Search for the cell housing the specified text and yield its [x, y] center coordinate. 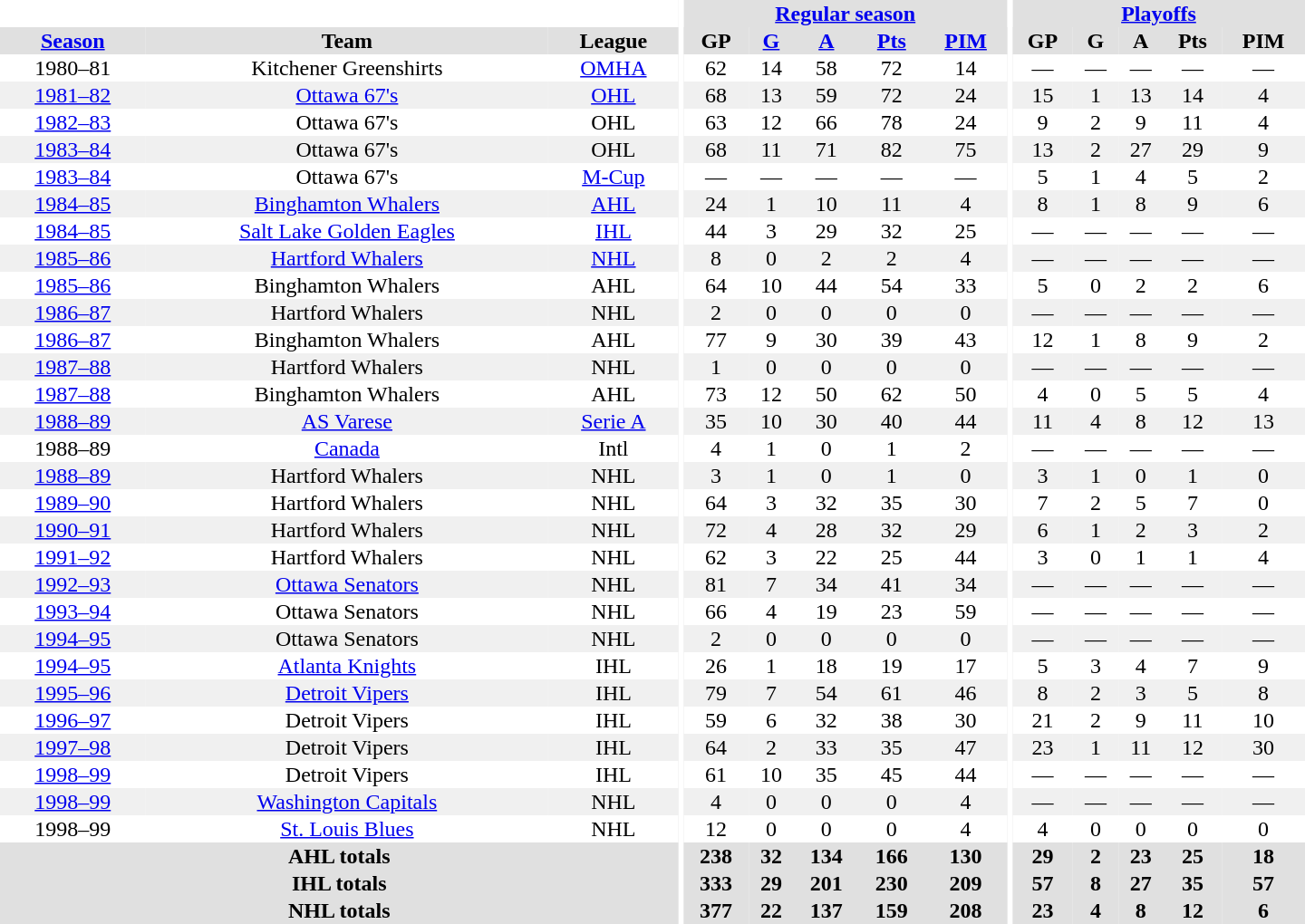
1982–83 [72, 122]
17 [966, 666]
1996–97 [72, 720]
43 [966, 340]
1993–94 [72, 611]
IHL totals [339, 883]
St. Louis Blues [348, 829]
League [613, 41]
1997–98 [72, 747]
159 [892, 910]
137 [826, 910]
75 [966, 149]
40 [892, 421]
63 [716, 122]
M-Cup [613, 177]
Salt Lake Golden Eagles [348, 231]
71 [826, 149]
Playoffs [1158, 14]
1990–91 [72, 530]
166 [892, 856]
AS Varese [348, 421]
38 [892, 720]
58 [826, 68]
Regular season [845, 14]
1981–82 [72, 95]
209 [966, 883]
Washington Capitals [348, 802]
130 [966, 856]
NHL totals [339, 910]
46 [966, 693]
28 [826, 530]
45 [892, 775]
79 [716, 693]
39 [892, 340]
1989–90 [72, 503]
47 [966, 747]
41 [892, 584]
208 [966, 910]
230 [892, 883]
377 [716, 910]
Canada [348, 448]
1991–92 [72, 557]
201 [826, 883]
1992–93 [72, 584]
134 [826, 856]
333 [716, 883]
1995–96 [72, 693]
Season [72, 41]
73 [716, 394]
Atlanta Knights [348, 666]
81 [716, 584]
238 [716, 856]
21 [1042, 720]
Team [348, 41]
Serie A [613, 421]
26 [716, 666]
Intl [613, 448]
77 [716, 340]
1980–81 [72, 68]
15 [1042, 95]
OMHA [613, 68]
Kitchener Greenshirts [348, 68]
82 [892, 149]
AHL totals [339, 856]
78 [892, 122]
